Return (x, y) of the center of cell containing provided text 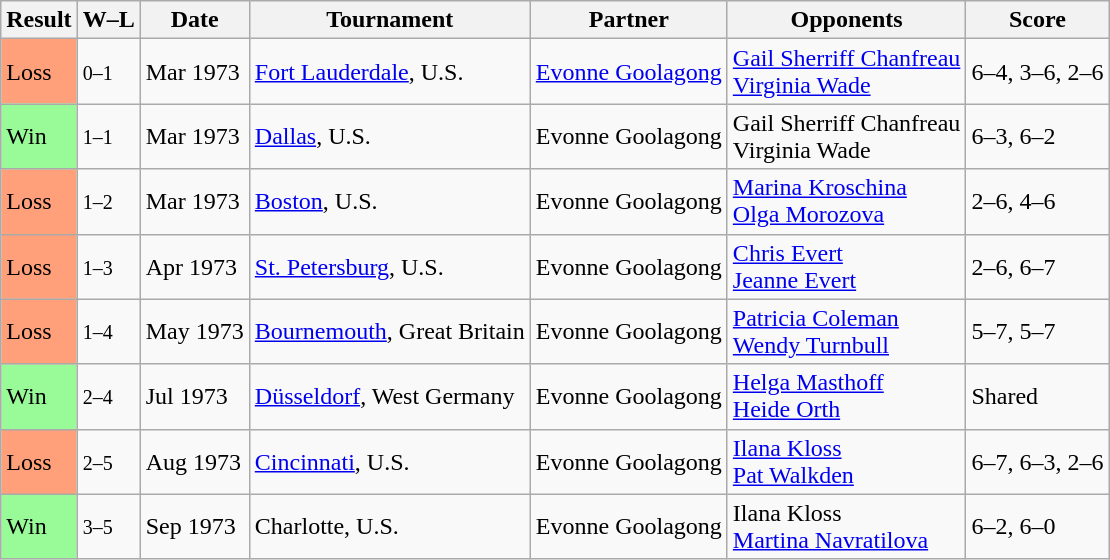
St. Petersburg, U.S. (390, 266)
Result (39, 20)
Apr 1973 (194, 266)
Date (194, 20)
Patricia Coleman Wendy Turnbull (846, 332)
2–6, 6–7 (1038, 266)
1–4 (108, 332)
Aug 1973 (194, 462)
3–5 (108, 526)
Shared (1038, 396)
Helga Masthoff Heide Orth (846, 396)
1–2 (108, 202)
Partner (628, 20)
Sep 1973 (194, 526)
Tournament (390, 20)
Dallas, U.S. (390, 136)
Opponents (846, 20)
1–3 (108, 266)
May 1973 (194, 332)
Cincinnati, U.S. (390, 462)
2–5 (108, 462)
Marina Kroschina Olga Morozova (846, 202)
6–3, 6–2 (1038, 136)
2–6, 4–6 (1038, 202)
Ilana Kloss Martina Navratilova (846, 526)
0–1 (108, 72)
Boston, U.S. (390, 202)
2–4 (108, 396)
Jul 1973 (194, 396)
6–4, 3–6, 2–6 (1038, 72)
6–7, 6–3, 2–6 (1038, 462)
Bournemouth, Great Britain (390, 332)
Score (1038, 20)
5–7, 5–7 (1038, 332)
W–L (108, 20)
Charlotte, U.S. (390, 526)
6–2, 6–0 (1038, 526)
Düsseldorf, West Germany (390, 396)
Chris Evert Jeanne Evert (846, 266)
Ilana Kloss Pat Walkden (846, 462)
Fort Lauderdale, U.S. (390, 72)
1–1 (108, 136)
